Capture the cell that displays the provided text and extract its (X, Y) central coordinate. 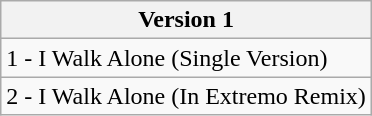
2 - I Walk Alone (In Extremo Remix) (186, 96)
Version 1 (186, 20)
1 - I Walk Alone (Single Version) (186, 58)
